Output the [x, y] coordinate of the center of the cell containing the given text.  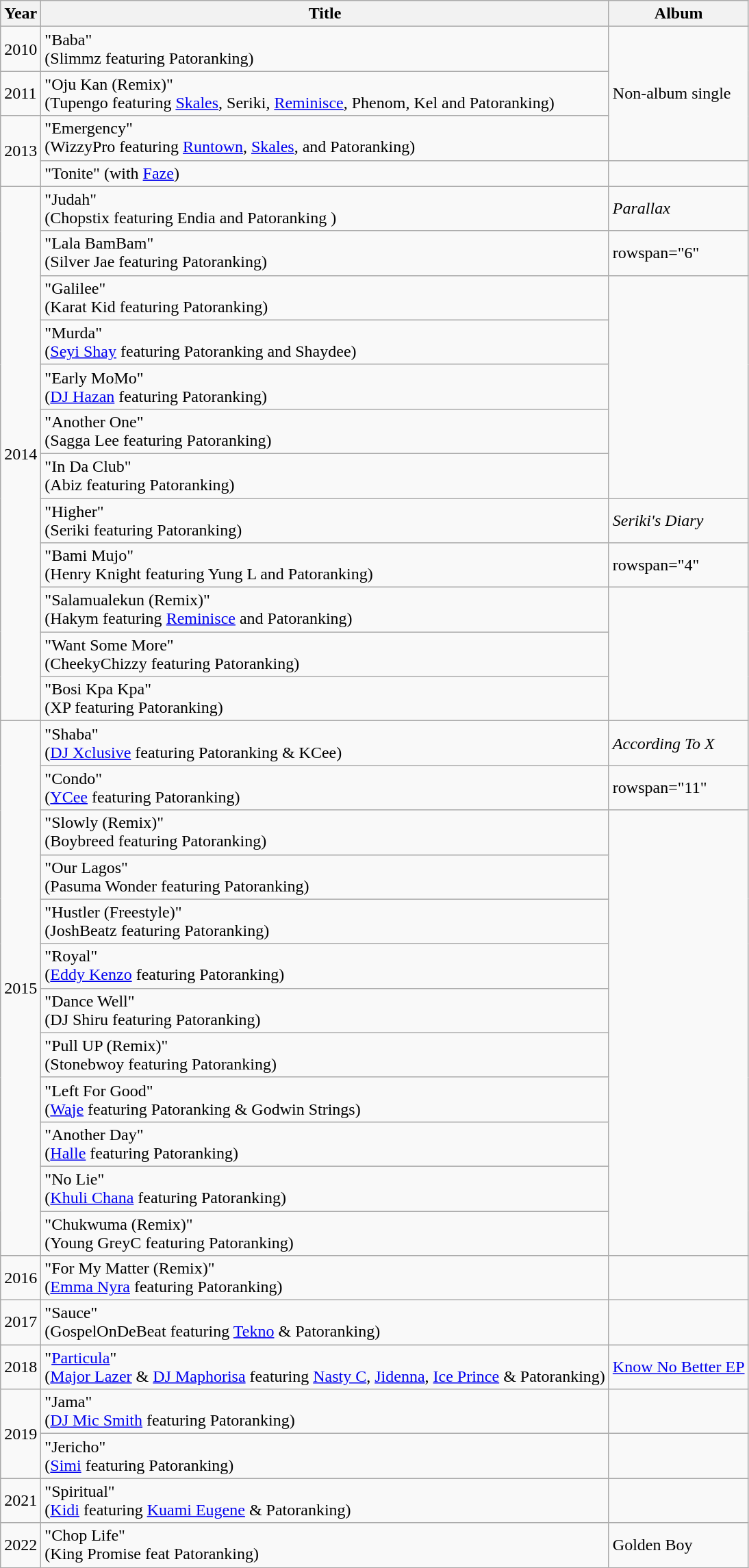
2010 [21, 49]
"Slowly (Remix)" (Boybreed featuring Patoranking) [325, 833]
"Chukwuma (Remix)" (Young GreyC featuring Patoranking) [325, 1232]
"Hustler (Freestyle)" (JoshBeatz featuring Patoranking) [325, 922]
According To X [678, 744]
"Sauce"(GospelOnDeBeat featuring Tekno & Patoranking) [325, 1323]
"Judah" (Chopstix featuring Endia and Patoranking ) [325, 208]
2021 [21, 1501]
"In Da Club" (Abiz featuring Patoranking) [325, 475]
Album [678, 14]
Title [325, 14]
"Oju Kan (Remix)" (Tupengo featuring Skales, Seriki, Reminisce, Phenom, Kel and Patoranking) [325, 93]
2018 [21, 1367]
"Bami Mujo" (Henry Knight featuring Yung L and Patoranking) [325, 566]
Know No Better EP [678, 1367]
"Emergency" (WizzyPro featuring Runtown, Skales, and Patoranking) [325, 138]
"Tonite" (with Faze) [325, 173]
"Pull UP (Remix)" (Stonebwoy featuring Patoranking) [325, 1054]
"Want Some More" (CheekyChizzy featuring Patoranking) [325, 655]
"Left For Good" (Waje featuring Patoranking & Godwin Strings) [325, 1100]
"Jericho"(Simi featuring Patoranking) [325, 1456]
2022 [21, 1545]
Non-album single [678, 93]
"Galilee" (Karat Kid featuring Patoranking) [325, 297]
"Salamualekun (Remix)" (Hakym featuring Reminisce and Patoranking) [325, 609]
Seriki's Diary [678, 520]
2013 [21, 151]
"For My Matter (Remix)" (Emma Nyra featuring Patoranking) [325, 1278]
"Bosi Kpa Kpa" (XP featuring Patoranking) [325, 698]
"Higher" (Seriki featuring Patoranking) [325, 520]
Year [21, 14]
2015 [21, 989]
2017 [21, 1323]
"Chop Life"(King Promise feat Patoranking) [325, 1545]
"Another One" (Sagga Lee featuring Patoranking) [325, 431]
"Dance Well" (DJ Shiru featuring Patoranking) [325, 1011]
2014 [21, 453]
"Shaba" (DJ Xclusive featuring Patoranking & KCee) [325, 744]
"Baba" (Slimmz featuring Patoranking) [325, 49]
"Early MoMo" (DJ Hazan featuring Patoranking) [325, 386]
"Jama"(DJ Mic Smith featuring Patoranking) [325, 1412]
"Royal" (Eddy Kenzo featuring Patoranking) [325, 965]
rowspan="11" [678, 787]
"Particula"(Major Lazer & DJ Maphorisa featuring Nasty C, Jidenna, Ice Prince & Patoranking) [325, 1367]
"Our Lagos" (Pasuma Wonder featuring Patoranking) [325, 876]
"Another Day" (Halle featuring Patoranking) [325, 1143]
"Murda" (Seyi Shay featuring Patoranking and Shaydee) [325, 342]
Parallax [678, 208]
rowspan="6" [678, 253]
2011 [21, 93]
"Spiritual"(Kidi featuring Kuami Eugene & Patoranking) [325, 1501]
"Condo" (YCee featuring Patoranking) [325, 787]
2016 [21, 1278]
Golden Boy [678, 1545]
"No Lie" (Khuli Chana featuring Patoranking) [325, 1189]
rowspan="4" [678, 566]
2019 [21, 1434]
"Lala BamBam" (Silver Jae featuring Patoranking) [325, 253]
